Provide the (x, y) coordinate of the cell's center where the given text is located.  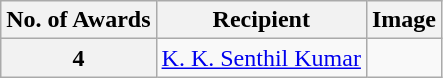
No. of Awards (78, 20)
K. K. Senthil Kumar (261, 58)
Image (404, 20)
Recipient (261, 20)
4 (78, 58)
